Output the (x, y) coordinate of the center of the cell containing the given text.  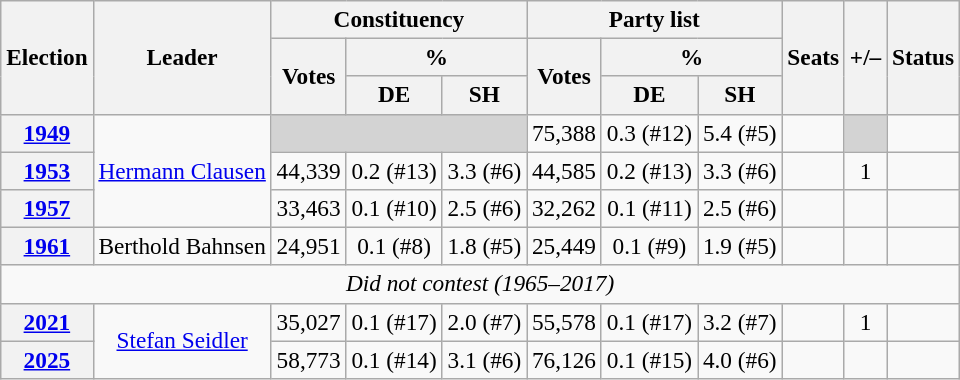
1953 (47, 170)
58,773 (308, 359)
55,578 (564, 322)
Election (47, 56)
44,339 (308, 170)
0.1 (#15) (649, 359)
Berthold Bahnsen (182, 246)
Leader (182, 56)
2.0 (#7) (484, 322)
5.4 (#5) (740, 133)
Status (924, 56)
2021 (47, 322)
0.1 (#9) (649, 246)
1961 (47, 246)
0.1 (#8) (394, 246)
76,126 (564, 359)
33,463 (308, 208)
Hermann Clausen (182, 170)
0.1 (#10) (394, 208)
Seats (814, 56)
+/– (865, 56)
Stefan Seidler (182, 341)
35,027 (308, 322)
1957 (47, 208)
24,951 (308, 246)
4.0 (#6) (740, 359)
3.2 (#7) (740, 322)
44,585 (564, 170)
75,388 (564, 133)
3.1 (#6) (484, 359)
2025 (47, 359)
1.9 (#5) (740, 246)
0.3 (#12) (649, 133)
Constituency (398, 19)
Party list (654, 19)
0.1 (#11) (649, 208)
0.1 (#14) (394, 359)
1949 (47, 133)
1.8 (#5) (484, 246)
32,262 (564, 208)
Did not contest (1965–2017) (480, 284)
25,449 (564, 246)
